Capture the cell that displays the provided text and extract its [X, Y] central coordinate. 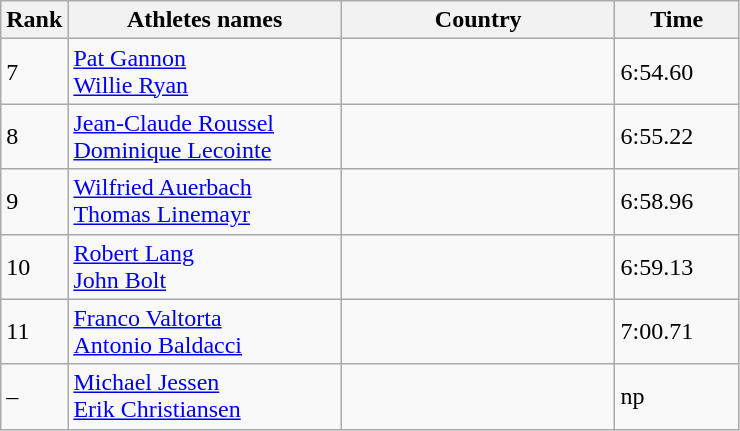
Country [478, 20]
7:00.71 [677, 332]
Rank [34, 20]
Pat GannonWillie Ryan [205, 72]
6:59.13 [677, 266]
– [34, 396]
Jean-Claude RousselDominique Lecointe [205, 136]
6:54.60 [677, 72]
7 [34, 72]
8 [34, 136]
Michael JessenErik Christiansen [205, 396]
Time [677, 20]
Franco ValtortaAntonio Baldacci [205, 332]
9 [34, 202]
np [677, 396]
Athletes names [205, 20]
6:55.22 [677, 136]
6:58.96 [677, 202]
Wilfried AuerbachThomas Linemayr [205, 202]
Robert LangJohn Bolt [205, 266]
10 [34, 266]
11 [34, 332]
